Determine the [x, y] coordinate at the center of the cell enclosing the given text.  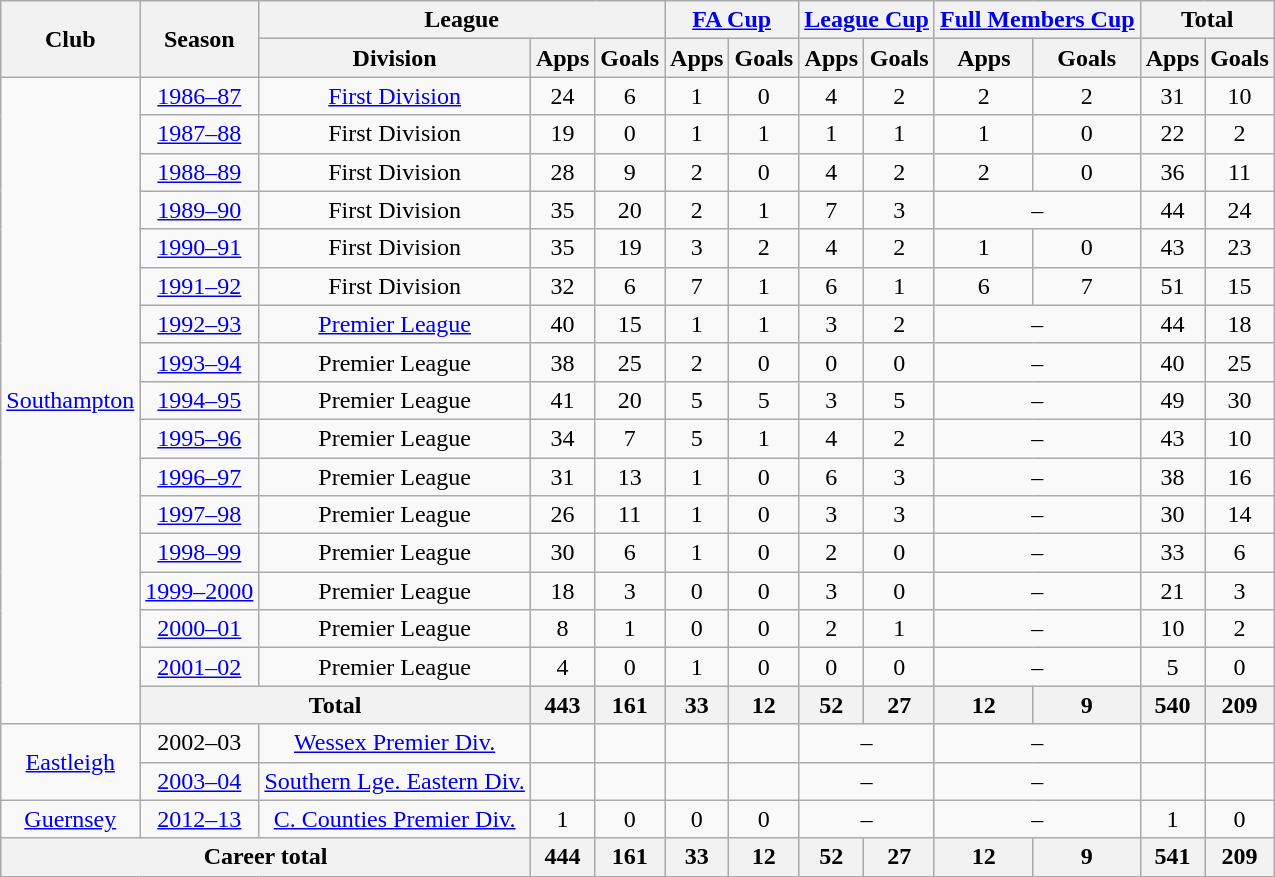
1988–89 [200, 172]
Career total [266, 857]
2001–02 [200, 667]
14 [1240, 515]
C. Counties Premier Div. [394, 819]
540 [1172, 705]
41 [562, 400]
1993–94 [200, 362]
36 [1172, 172]
Season [200, 39]
28 [562, 172]
Wessex Premier Div. [394, 743]
26 [562, 515]
1997–98 [200, 515]
1987–88 [200, 134]
2002–03 [200, 743]
1996–97 [200, 477]
1991–92 [200, 286]
Full Members Cup [1037, 20]
2012–13 [200, 819]
23 [1240, 248]
8 [562, 629]
1994–95 [200, 400]
1986–87 [200, 96]
16 [1240, 477]
1989–90 [200, 210]
2003–04 [200, 781]
541 [1172, 857]
13 [630, 477]
Eastleigh [70, 762]
34 [562, 438]
49 [1172, 400]
League [462, 20]
Club [70, 39]
443 [562, 705]
1999–2000 [200, 591]
2000–01 [200, 629]
1992–93 [200, 324]
FA Cup [732, 20]
1998–99 [200, 553]
21 [1172, 591]
32 [562, 286]
1990–91 [200, 248]
Southern Lge. Eastern Div. [394, 781]
Division [394, 58]
Guernsey [70, 819]
444 [562, 857]
Southampton [70, 400]
22 [1172, 134]
League Cup [867, 20]
1995–96 [200, 438]
51 [1172, 286]
